Capture the cell that displays the provided text and extract its (X, Y) central coordinate. 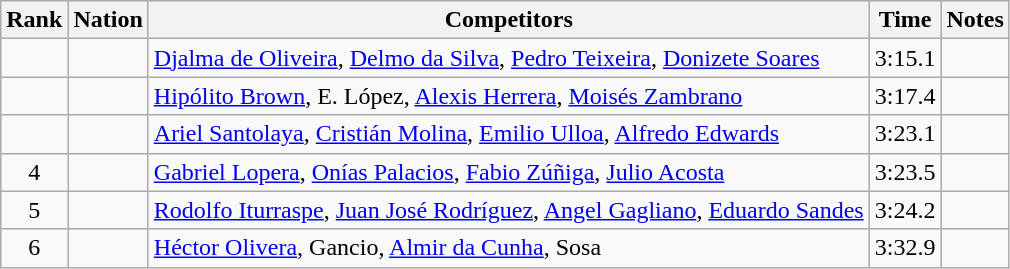
Héctor Olivera, Gancio, Almir da Cunha, Sosa (508, 248)
3:23.1 (905, 134)
Time (905, 20)
Rodolfo Iturraspe, Juan José Rodríguez, Angel Gagliano, Eduardo Sandes (508, 210)
5 (34, 210)
3:23.5 (905, 172)
3:15.1 (905, 58)
Competitors (508, 20)
Djalma de Oliveira, Delmo da Silva, Pedro Teixeira, Donizete Soares (508, 58)
Notes (975, 20)
Rank (34, 20)
4 (34, 172)
3:32.9 (905, 248)
3:17.4 (905, 96)
Ariel Santolaya, Cristián Molina, Emilio Ulloa, Alfredo Edwards (508, 134)
Hipólito Brown, E. López, Alexis Herrera, Moisés Zambrano (508, 96)
6 (34, 248)
3:24.2 (905, 210)
Nation (108, 20)
Gabriel Lopera, Onías Palacios, Fabio Zúñiga, Julio Acosta (508, 172)
